Search for the cell housing the specified text and yield its (x, y) center coordinate. 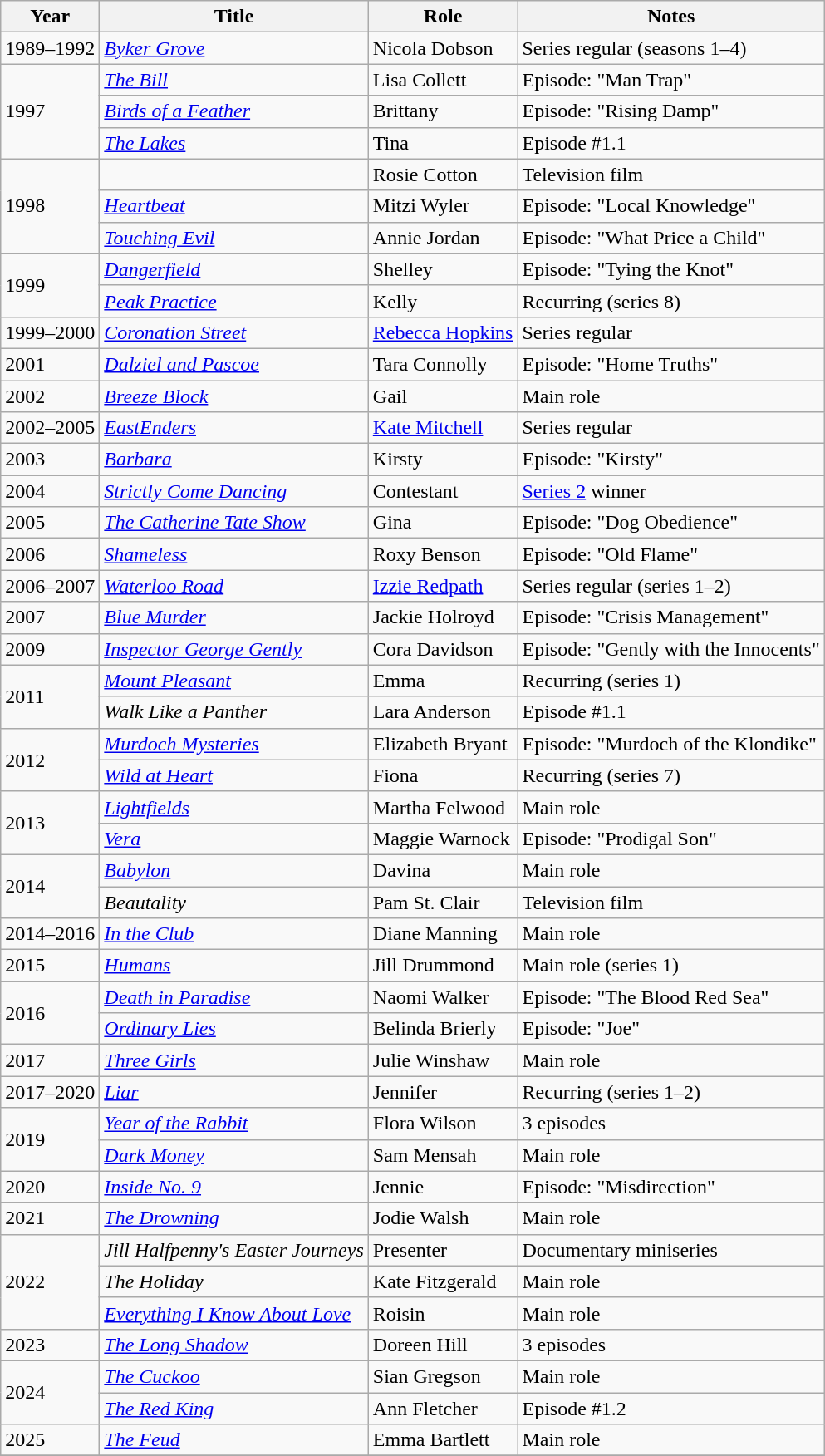
2016 (50, 1013)
The Drowning (234, 1218)
Walk Like a Panther (234, 712)
Mount Pleasant (234, 681)
Waterloo Road (234, 586)
Rosie Cotton (443, 175)
2017–2020 (50, 1092)
Lisa Collett (443, 80)
Episode: "Old Flame" (671, 554)
The Catherine Tate Show (234, 523)
2011 (50, 696)
Death in Paradise (234, 997)
Tara Connolly (443, 364)
Gina (443, 523)
Maggie Warnock (443, 839)
Series regular (series 1–2) (671, 586)
Role (443, 17)
Julie Winshaw (443, 1060)
Blue Murder (234, 617)
Elizabeth Bryant (443, 744)
Kate Mitchell (443, 428)
Belinda Brierly (443, 1029)
Ann Fletcher (443, 1409)
Beautality (234, 902)
2022 (50, 1281)
Episode: "Tying the Knot" (671, 269)
Emma (443, 681)
Episode: "Joe" (671, 1029)
The Cuckoo (234, 1376)
Jill Halfpenny's Easter Journeys (234, 1250)
2006 (50, 554)
Jackie Holroyd (443, 617)
The Feud (234, 1440)
Byker Grove (234, 48)
Inspector George Gently (234, 649)
Notes (671, 17)
Tina (443, 143)
Everything I Know About Love (234, 1313)
Episode: "Gently with the Innocents" (671, 649)
Wild at Heart (234, 775)
2024 (50, 1392)
Episode: "Crisis Management" (671, 617)
Roisin (443, 1313)
Davina (443, 870)
Year (50, 17)
Inside No. 9 (234, 1187)
2014–2016 (50, 934)
Jodie Walsh (443, 1218)
Brittany (443, 111)
Cora Davidson (443, 649)
Series 2 winner (671, 491)
2019 (50, 1139)
Kate Fitzgerald (443, 1281)
Lara Anderson (443, 712)
Jill Drummond (443, 966)
Pam St. Clair (443, 902)
2005 (50, 523)
2012 (50, 760)
1998 (50, 206)
Documentary miniseries (671, 1250)
Barbara (234, 460)
Recurring (series 1) (671, 681)
1989–1992 (50, 48)
Title (234, 17)
Mitzi Wyler (443, 206)
The Lakes (234, 143)
Jennie (443, 1187)
Flora Wilson (443, 1124)
Episode: "Misdirection" (671, 1187)
Episode: "Dog Obedience" (671, 523)
Shelley (443, 269)
Jennifer (443, 1092)
Izzie Redpath (443, 586)
Diane Manning (443, 934)
Series regular (seasons 1–4) (671, 48)
The Holiday (234, 1281)
2013 (50, 823)
Recurring (series 1–2) (671, 1092)
Dalziel and Pascoe (234, 364)
Vera (234, 839)
Episode: "Home Truths" (671, 364)
Breeze Block (234, 396)
Kelly (443, 301)
Peak Practice (234, 301)
Episode: "Man Trap" (671, 80)
Episode: "The Blood Red Sea" (671, 997)
Ordinary Lies (234, 1029)
Rebecca Hopkins (443, 332)
1999 (50, 285)
Episode: "Local Knowledge" (671, 206)
Recurring (series 8) (671, 301)
Dangerfield (234, 269)
Recurring (series 7) (671, 775)
2014 (50, 886)
Naomi Walker (443, 997)
Shameless (234, 554)
Sian Gregson (443, 1376)
Strictly Come Dancing (234, 491)
2023 (50, 1345)
2025 (50, 1440)
2021 (50, 1218)
Kirsty (443, 460)
Episode: "Murdoch of the Klondike" (671, 744)
2003 (50, 460)
Fiona (443, 775)
The Red King (234, 1409)
EastEnders (234, 428)
2001 (50, 364)
Dark Money (234, 1155)
Annie Jordan (443, 238)
Contestant (443, 491)
Episode: "Kirsty" (671, 460)
Main role (series 1) (671, 966)
2004 (50, 491)
1997 (50, 111)
Presenter (443, 1250)
Emma Bartlett (443, 1440)
Touching Evil (234, 238)
Gail (443, 396)
Episode: "Prodigal Son" (671, 839)
1999–2000 (50, 332)
2007 (50, 617)
Lightfields (234, 807)
Episode #1.2 (671, 1409)
Sam Mensah (443, 1155)
2002 (50, 396)
Murdoch Mysteries (234, 744)
2020 (50, 1187)
Birds of a Feather (234, 111)
Humans (234, 966)
Roxy Benson (443, 554)
2017 (50, 1060)
Year of the Rabbit (234, 1124)
2006–2007 (50, 586)
Doreen Hill (443, 1345)
Coronation Street (234, 332)
Three Girls (234, 1060)
Episode: "What Price a Child" (671, 238)
2015 (50, 966)
2009 (50, 649)
The Bill (234, 80)
The Long Shadow (234, 1345)
Martha Felwood (443, 807)
Liar (234, 1092)
Episode: "Rising Damp" (671, 111)
Babylon (234, 870)
2002–2005 (50, 428)
In the Club (234, 934)
Heartbeat (234, 206)
Nicola Dobson (443, 48)
